Locate the cell with the specified text and output its [X, Y] center coordinate. 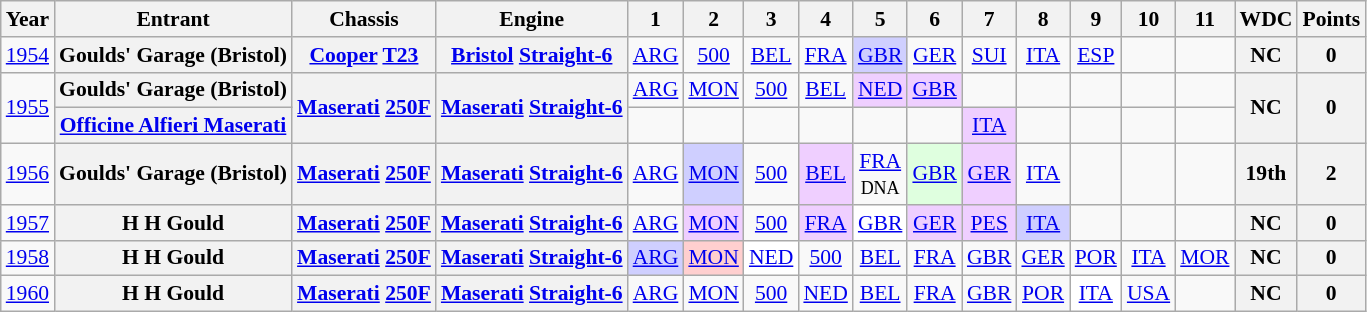
1 [656, 19]
Chassis [364, 19]
5 [880, 19]
MOR [1204, 258]
4 [825, 19]
Officine Alfieri Maserati [173, 126]
USA [1148, 294]
10 [1148, 19]
1954 [28, 55]
SUI [990, 55]
8 [1042, 19]
19th [1266, 174]
3 [771, 19]
1960 [28, 294]
Engine [532, 19]
11 [1204, 19]
Entrant [173, 19]
Bristol Straight-6 [532, 55]
Cooper T23 [364, 55]
7 [990, 19]
1955 [28, 108]
1956 [28, 174]
9 [1096, 19]
6 [934, 19]
1957 [28, 223]
FRADNA [880, 174]
PES [990, 223]
Points [1331, 19]
ESP [1096, 55]
Year [28, 19]
WDC [1266, 19]
1958 [28, 258]
